Output the [x, y] coordinate of the center of the cell containing the given text.  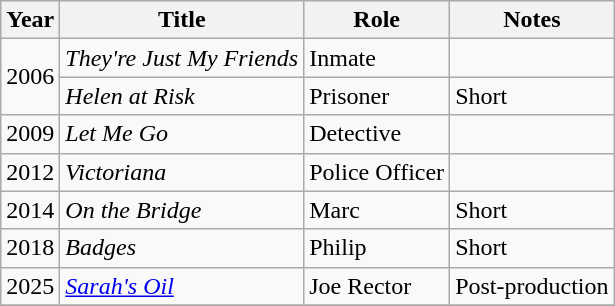
2014 [30, 210]
Inmate [377, 58]
Title [182, 20]
Notes [532, 20]
2009 [30, 134]
Victoriana [182, 172]
Helen at Risk [182, 96]
2025 [30, 286]
Badges [182, 248]
2018 [30, 248]
On the Bridge [182, 210]
Post-production [532, 286]
2006 [30, 77]
Year [30, 20]
Let Me Go [182, 134]
Joe Rector [377, 286]
Philip [377, 248]
Marc [377, 210]
2012 [30, 172]
Prisoner [377, 96]
Sarah's Oil [182, 286]
Police Officer [377, 172]
Role [377, 20]
Detective [377, 134]
They're Just My Friends [182, 58]
